Capture the cell that displays the provided text and extract its [X, Y] central coordinate. 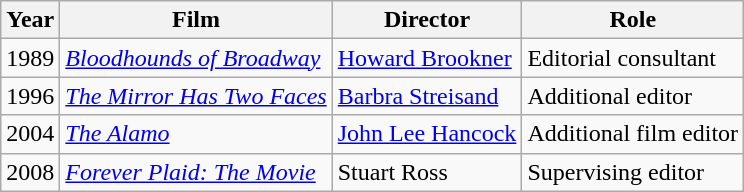
Director [427, 20]
The Alamo [196, 134]
Supervising editor [633, 172]
The Mirror Has Two Faces [196, 96]
Forever Plaid: The Movie [196, 172]
1996 [30, 96]
Bloodhounds of Broadway [196, 58]
Barbra Streisand [427, 96]
John Lee Hancock [427, 134]
Editorial consultant [633, 58]
Year [30, 20]
2004 [30, 134]
Film [196, 20]
Role [633, 20]
Additional editor [633, 96]
1989 [30, 58]
Additional film editor [633, 134]
Howard Brookner [427, 58]
2008 [30, 172]
Stuart Ross [427, 172]
